Detect which cell encompasses the target text, then output its [x, y] center coordinate. 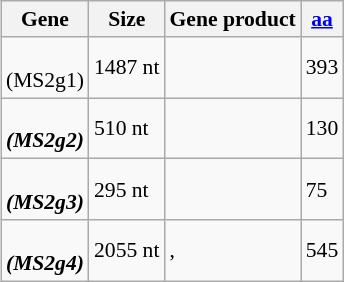
(MS2g3) [45, 190]
, [232, 250]
545 [322, 250]
(MS2g1) [45, 66]
295 nt [126, 190]
510 nt [126, 128]
Gene product [232, 19]
75 [322, 190]
130 [322, 128]
393 [322, 66]
1487 nt [126, 66]
Gene [45, 19]
2055 nt [126, 250]
aa [322, 19]
(MS2g4) [45, 250]
Size [126, 19]
(MS2g2) [45, 128]
